Search for the cell housing the specified text and yield its (X, Y) center coordinate. 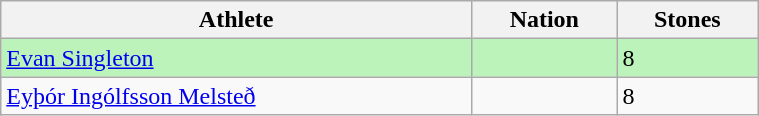
Eyþór Ingólfsson Melsteð (236, 96)
Nation (544, 20)
Stones (688, 20)
Athlete (236, 20)
Evan Singleton (236, 58)
